Capture the cell that displays the provided text and extract its (X, Y) central coordinate. 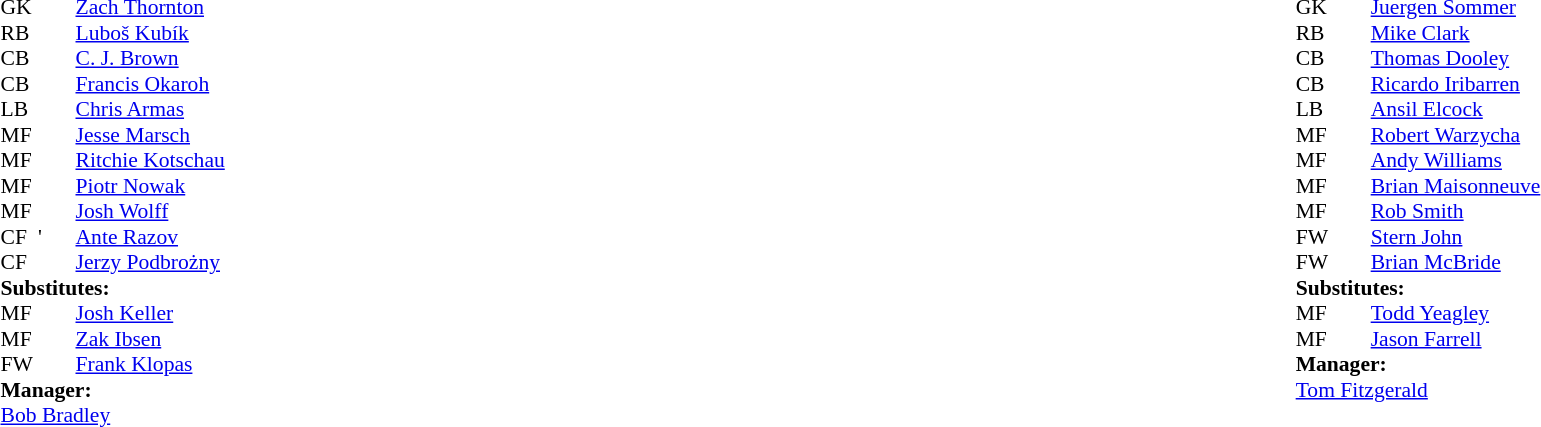
Chris Armas (150, 109)
Brian McBride (1456, 263)
Piotr Nowak (150, 186)
Robert Warzycha (1456, 135)
Luboš Kubík (150, 33)
' (57, 237)
Stern John (1456, 237)
Tom Fitzgerald (1418, 390)
C. J. Brown (150, 59)
Ante Razov (150, 237)
Ritchie Kotschau (150, 161)
Mike Clark (1456, 33)
Jesse Marsch (150, 135)
Josh Keller (150, 313)
Josh Wolff (150, 211)
Brian Maisonneuve (1456, 186)
Rob Smith (1456, 211)
Francis Okaroh (150, 84)
Jerzy Podbrożny (150, 263)
Todd Yeagley (1456, 313)
Jason Farrell (1456, 339)
Zak Ibsen (150, 339)
Thomas Dooley (1456, 59)
Andy Williams (1456, 161)
Ricardo Iribarren (1456, 84)
Ansil Elcock (1456, 109)
Frank Klopas (150, 365)
